Determine the (x, y) coordinate at the center of the cell enclosing the given text.  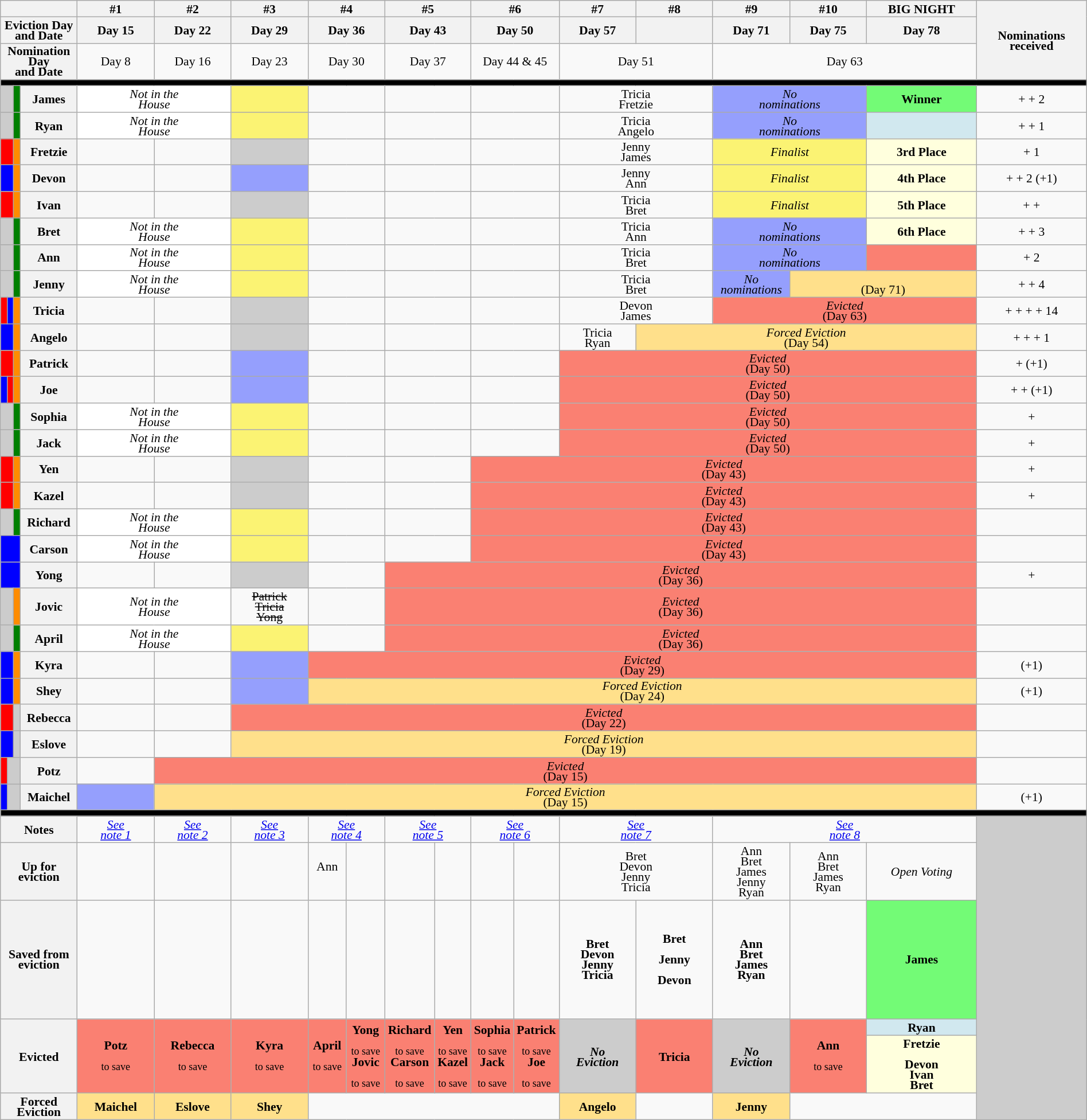
Notes (39, 829)
Forced Eviction(Day 54) (806, 337)
Aprilto save (327, 1056)
Day 44 & 45 (515, 61)
Kyra (48, 665)
Day 29 (269, 30)
#2 (193, 9)
Forced Eviction(Day 19) (604, 744)
4th Place (922, 178)
Seenote 3 (269, 829)
(Day 71) (883, 284)
Day 63 (844, 61)
Patrick Tricia Yong (269, 607)
Evicted(Day 63) (844, 311)
Richardto saveCarsonto save (409, 1056)
Fretzie Devon Ivan Bret (922, 1064)
#7 (597, 9)
Evicted(Day 22) (604, 718)
JennyJames (636, 152)
Yen (48, 469)
Up foreviction (39, 871)
Day 51 (636, 61)
Potz (48, 771)
Evicted(Day 15) (565, 771)
Saved fromeviction (39, 959)
Rebeccato save (193, 1056)
Day 30 (346, 61)
Sophia (48, 416)
#5 (428, 9)
AnnBretJamesJennyRyan (751, 871)
Devon (48, 178)
Day 50 (515, 30)
BretJennyDevon (674, 959)
5th Place (922, 205)
Seenote 6 (515, 829)
+ (+1) (1031, 364)
Day 75 (828, 30)
Annto save (828, 1056)
Ivan (48, 205)
JennyAnn (636, 178)
Day 22 (193, 30)
Seenote 2 (193, 829)
Eviction Dayand Date (39, 30)
6th Place (922, 231)
Jovic (48, 607)
Day 78 (922, 30)
#8 (674, 9)
Potzto save (116, 1056)
+ 2 (1031, 257)
#9 (751, 9)
#4 (346, 9)
Day 15 (116, 30)
Yong (48, 575)
April (48, 638)
+ + 3 (1031, 231)
Forced Eviction(Day 15) (565, 797)
Yongto saveJovicto save (366, 1056)
Day 16 (193, 61)
TriciaAnn (636, 231)
Day 36 (346, 30)
+ + (+1) (1031, 390)
Open Voting (922, 871)
TriciaFretzie (636, 99)
Kyrato save (269, 1056)
Seenote 4 (346, 829)
#3 (269, 9)
Seenote 1 (116, 829)
Seenote 8 (844, 829)
Forced Eviction(Day 24) (642, 691)
Fretzie (48, 152)
+ + 2 (+1) (1031, 178)
BIG NIGHT (922, 9)
Day 57 (597, 30)
Seenote 5 (428, 829)
+ + (1031, 205)
#6 (515, 9)
Sophiato saveJackto save (492, 1056)
Day 43 (428, 30)
Forced Eviction (39, 1106)
Evicted (39, 1056)
Nomination Dayand Date (39, 61)
DevonJames (636, 311)
#10 (828, 9)
Patrickto saveJoeto save (537, 1056)
#1 (116, 9)
Evicted(Day 29) (642, 665)
TriciaRyan (597, 337)
+ + 2 (1031, 99)
Day 71 (751, 30)
TriciaAngelo (636, 126)
Yento saveKazelto save (453, 1056)
Carson (48, 549)
3rd Place (922, 152)
+ + 4 (1031, 284)
+ + + + 14 (1031, 311)
Joe (48, 390)
Richard (48, 522)
+ 1 (1031, 152)
Nominations received (1031, 40)
Day 37 (428, 61)
Day 8 (116, 61)
Day 23 (269, 61)
Kazel (48, 496)
Jack (48, 443)
Seenote 7 (636, 829)
Winner (922, 99)
Bret (48, 231)
Patrick (48, 364)
Rebecca (48, 718)
+ + + 1 (1031, 337)
+ + 1 (1031, 126)
